Capture the cell that displays the provided text and extract its (X, Y) central coordinate. 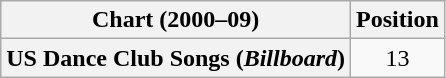
Chart (2000–09) (176, 20)
Position (398, 20)
13 (398, 58)
US Dance Club Songs (Billboard) (176, 58)
